From the cell containing the given text, extract its center point as (x, y) coordinate. 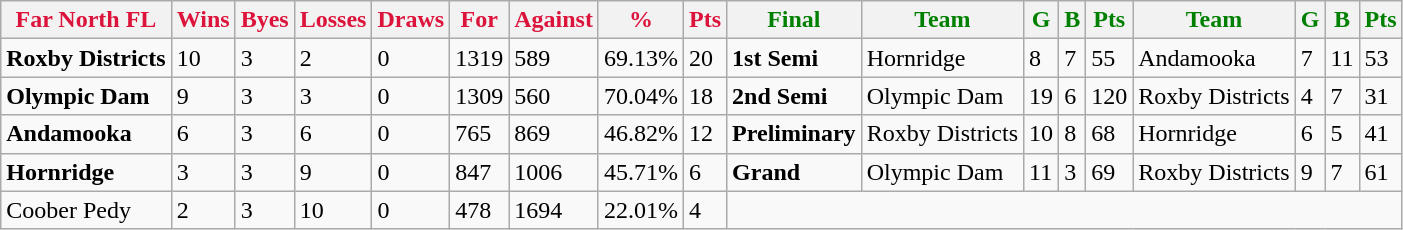
1319 (480, 58)
68 (1110, 134)
18 (706, 96)
% (640, 20)
5 (1342, 134)
Far North FL (86, 20)
70.04% (640, 96)
22.01% (640, 210)
Grand (794, 172)
1006 (554, 172)
69.13% (640, 58)
45.71% (640, 172)
Draws (411, 20)
Preliminary (794, 134)
12 (706, 134)
1309 (480, 96)
869 (554, 134)
1694 (554, 210)
Final (794, 20)
589 (554, 58)
847 (480, 172)
For (480, 20)
Losses (333, 20)
46.82% (640, 134)
20 (706, 58)
41 (1380, 134)
1st Semi (794, 58)
61 (1380, 172)
478 (480, 210)
Coober Pedy (86, 210)
69 (1110, 172)
2nd Semi (794, 96)
Against (554, 20)
Wins (203, 20)
19 (1042, 96)
53 (1380, 58)
31 (1380, 96)
120 (1110, 96)
Byes (264, 20)
765 (480, 134)
560 (554, 96)
55 (1110, 58)
